From the cell containing the given text, extract its center point as [x, y] coordinate. 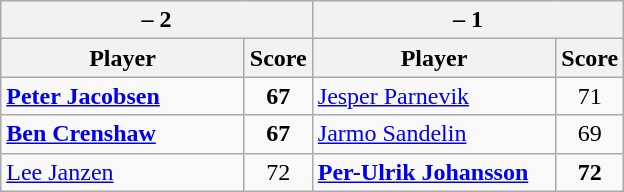
– 2 [157, 20]
Ben Crenshaw [123, 134]
Per-Ulrik Johansson [434, 172]
– 1 [468, 20]
Jesper Parnevik [434, 96]
Lee Janzen [123, 172]
69 [590, 134]
Peter Jacobsen [123, 96]
Jarmo Sandelin [434, 134]
71 [590, 96]
